Search for the cell housing the specified text and yield its [x, y] center coordinate. 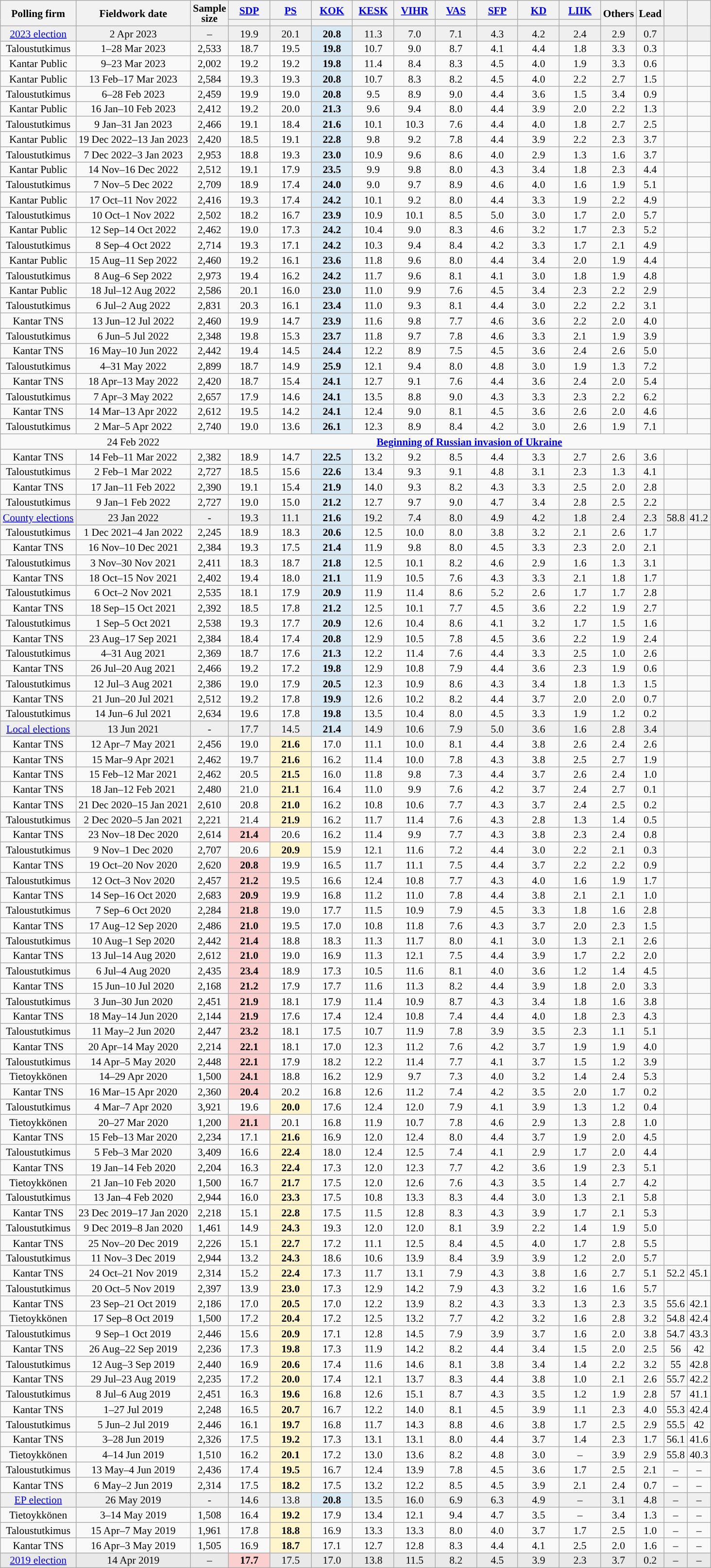
11 May–2 Jun 2020 [134, 1032]
5.4 [650, 381]
14–29 Apr 2020 [134, 1076]
2019 election [38, 1560]
14.3 [415, 1424]
23.7 [332, 336]
17 Jan–11 Feb 2022 [134, 487]
Beginning of Russian invasion of Ukraine [470, 442]
2,392 [209, 608]
26.1 [332, 426]
16 Mar–15 Apr 2020 [134, 1092]
7 Apr–3 May 2022 [134, 396]
2,456 [209, 744]
0.8 [650, 835]
2,218 [209, 1212]
10 Oct–1 Nov 2022 [134, 215]
2,533 [209, 49]
20.2 [290, 1092]
21 Jan–10 Feb 2020 [134, 1182]
13.7 [415, 1379]
55.5 [676, 1424]
15 Jun–10 Jul 2020 [134, 986]
17 Sep–8 Oct 2019 [134, 1318]
21.5 [290, 774]
55.7 [676, 1379]
55.6 [676, 1304]
17 Aug–12 Sep 2020 [134, 926]
14 Apr–5 May 2020 [134, 1062]
2,416 [209, 200]
2,284 [209, 910]
13 Jun 2021 [134, 729]
6–28 Feb 2023 [134, 94]
19 Dec 2022–13 Jan 2023 [134, 139]
4 Mar–7 Apr 2020 [134, 1107]
41.2 [699, 517]
23.5 [332, 169]
15 Mar–9 Apr 2021 [134, 759]
52.2 [676, 1274]
2,390 [209, 487]
2,326 [209, 1440]
2,234 [209, 1137]
12 Apr–7 May 2021 [134, 744]
2 Feb–1 Mar 2022 [134, 472]
45.1 [699, 1274]
19 Jan–14 Feb 2020 [134, 1168]
Local elections [38, 729]
18 Jan–12 Feb 2021 [134, 790]
2,714 [209, 245]
15 Feb–13 Mar 2020 [134, 1137]
Samplesize [209, 13]
1,508 [209, 1516]
29 Jul–23 Aug 2019 [134, 1379]
2,502 [209, 215]
8 Jul–6 Aug 2019 [134, 1394]
KD [538, 10]
2,186 [209, 1304]
20–27 Mar 2020 [134, 1122]
23 Nov–18 Dec 2020 [134, 835]
2,397 [209, 1288]
2,214 [209, 1046]
9 Jan–31 Jan 2023 [134, 124]
1,510 [209, 1454]
17 Oct–11 Nov 2022 [134, 200]
5.8 [650, 1198]
21 Dec 2020–15 Jan 2021 [134, 804]
10 Aug–1 Sep 2020 [134, 940]
43.3 [699, 1334]
14 Apr 2019 [134, 1560]
24.0 [332, 185]
57 [676, 1394]
2,144 [209, 1016]
15 Feb–12 Mar 2021 [134, 774]
14 Sep–16 Oct 2020 [134, 895]
6.3 [497, 1500]
4–14 Jun 2019 [134, 1454]
2,411 [209, 562]
SDP [250, 10]
16 Apr–3 May 2019 [134, 1546]
2,614 [209, 835]
7 Nov–5 Dec 2022 [134, 185]
2,657 [209, 396]
VAS [456, 10]
23 Jan 2022 [134, 517]
4–31 Aug 2021 [134, 653]
2,248 [209, 1410]
16 Jan–10 Feb 2023 [134, 109]
13 Feb–17 Mar 2023 [134, 79]
13 Jun–12 Jul 2022 [134, 321]
2,386 [209, 684]
2,402 [209, 578]
5.5 [650, 1243]
2,538 [209, 623]
2,436 [209, 1470]
2,448 [209, 1062]
2,586 [209, 290]
Lead [650, 13]
20 Apr–14 May 2020 [134, 1046]
24.4 [332, 351]
8 Sep–4 Oct 2022 [134, 245]
22.6 [332, 472]
LIIK [580, 10]
3,921 [209, 1107]
6.2 [650, 396]
2,459 [209, 94]
6 Jul–4 Aug 2020 [134, 971]
1,461 [209, 1228]
5 Feb–3 Mar 2020 [134, 1152]
1,200 [209, 1122]
21.7 [290, 1182]
2,620 [209, 865]
9 Jan–1 Feb 2022 [134, 502]
26 Jul–20 Aug 2021 [134, 668]
2,707 [209, 850]
56.1 [676, 1440]
18 Sep–15 Oct 2021 [134, 608]
2,634 [209, 714]
23.3 [290, 1198]
19 Oct–20 Nov 2020 [134, 865]
2,221 [209, 820]
6 Jul–2 Aug 2022 [134, 306]
2,236 [209, 1348]
2,486 [209, 926]
7.0 [415, 33]
22.7 [290, 1243]
22.5 [332, 457]
2 Mar–5 Apr 2022 [134, 426]
10.2 [415, 699]
24 Feb 2022 [134, 442]
25 Nov–20 Dec 2019 [134, 1243]
5 Jun–2 Jul 2019 [134, 1424]
1–28 Mar 2023 [134, 49]
14 Jun–6 Jul 2021 [134, 714]
13.0 [373, 1454]
2 Apr 2023 [134, 33]
12 Jul–3 Aug 2021 [134, 684]
55.8 [676, 1454]
23 Aug–17 Sep 2021 [134, 638]
40.3 [699, 1454]
0.1 [650, 790]
1–27 Jul 2019 [134, 1410]
7 Dec 2022–3 Jan 2023 [134, 154]
Others [619, 13]
2,584 [209, 79]
3,409 [209, 1152]
21 Jun–20 Jul 2021 [134, 699]
55.3 [676, 1410]
2,447 [209, 1032]
9 Sep–1 Oct 2019 [134, 1334]
26 May 2019 [134, 1500]
18.6 [332, 1258]
11 Nov–3 Dec 2019 [134, 1258]
2,369 [209, 653]
County elections [38, 517]
1,505 [209, 1546]
2,709 [209, 185]
6.9 [456, 1500]
15.9 [332, 850]
26 Aug–22 Sep 2019 [134, 1348]
0.4 [650, 1107]
2,899 [209, 366]
9 Dec 2019–8 Jan 2020 [134, 1228]
16 May–10 Jun 2022 [134, 351]
2,348 [209, 336]
58.8 [676, 517]
2,831 [209, 306]
2,002 [209, 64]
18 Jul–12 Aug 2022 [134, 290]
3–14 May 2019 [134, 1516]
54.7 [676, 1334]
VIHR [415, 10]
54.8 [676, 1318]
SFP [497, 10]
15 Aug–11 Sep 2022 [134, 260]
KOK [332, 10]
6 Oct–2 Nov 2021 [134, 593]
3 Nov–30 Nov 2021 [134, 562]
2,412 [209, 109]
2,235 [209, 1379]
55 [676, 1364]
1,961 [209, 1530]
41.6 [699, 1440]
2,440 [209, 1364]
14 Nov–16 Dec 2022 [134, 169]
7 Sep–6 Oct 2020 [134, 910]
0.5 [650, 820]
15.0 [290, 502]
42.8 [699, 1364]
15.2 [250, 1274]
EP election [38, 1500]
9 Nov–1 Dec 2020 [134, 850]
56 [676, 1348]
12 Oct–3 Nov 2020 [134, 880]
2,360 [209, 1092]
2,683 [209, 895]
2,973 [209, 275]
20.3 [250, 306]
18 Oct–15 Nov 2021 [134, 578]
2,226 [209, 1243]
2,457 [209, 880]
2,435 [209, 971]
Polling firm [38, 13]
PS [290, 10]
24 Oct–21 Nov 2019 [134, 1274]
3 Jun–30 Jun 2020 [134, 1001]
23 Dec 2019–17 Jan 2020 [134, 1212]
4–31 May 2022 [134, 366]
1 Dec 2021–4 Jan 2022 [134, 532]
2,480 [209, 790]
14 Mar–13 Apr 2022 [134, 411]
3–28 Jun 2019 [134, 1440]
9.5 [373, 94]
12 Sep–14 Oct 2022 [134, 230]
2,740 [209, 426]
41.1 [699, 1394]
12 Aug–3 Sep 2019 [134, 1364]
1 Sep–5 Oct 2021 [134, 623]
2,953 [209, 154]
2,245 [209, 532]
23.2 [250, 1032]
18 May–14 Jun 2020 [134, 1016]
23 Sep–21 Oct 2019 [134, 1304]
2,382 [209, 457]
13 Jan–4 Feb 2020 [134, 1198]
6 May–2 Jun 2019 [134, 1484]
KESK [373, 10]
20.7 [290, 1410]
2,168 [209, 986]
18 Apr–13 May 2022 [134, 381]
Fieldwork date [134, 13]
42.1 [699, 1304]
13 May–4 Jun 2019 [134, 1470]
14 Feb–11 Mar 2022 [134, 457]
2 Dec 2020–5 Jan 2021 [134, 820]
13 Jul–14 Aug 2020 [134, 956]
8 Aug–6 Sep 2022 [134, 275]
20 Oct–5 Nov 2019 [134, 1288]
23.6 [332, 260]
2,204 [209, 1168]
15 Apr–7 May 2019 [134, 1530]
2,535 [209, 593]
25.9 [332, 366]
9–23 Mar 2023 [134, 64]
16 Nov–10 Dec 2021 [134, 548]
42.2 [699, 1379]
6 Jun–5 Jul 2022 [134, 336]
2,610 [209, 804]
15.3 [290, 336]
2023 election [38, 33]
